Capture the cell that displays the provided text and extract its [x, y] central coordinate. 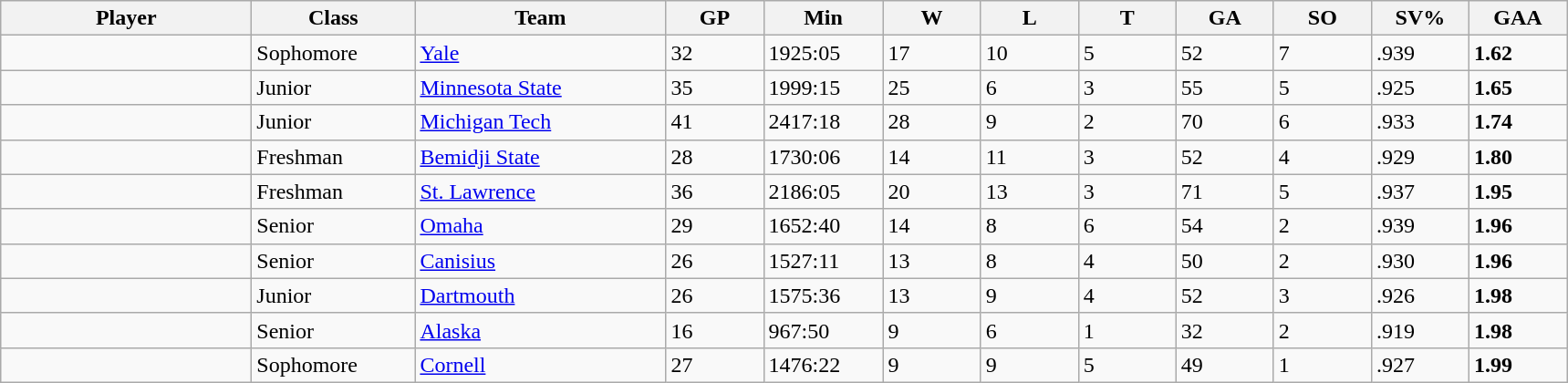
SO [1323, 18]
71 [1224, 191]
Minnesota State [540, 88]
70 [1224, 122]
1575:36 [823, 295]
1652:40 [823, 226]
St. Lawrence [540, 191]
.937 [1419, 191]
Class [334, 18]
7 [1323, 53]
.930 [1419, 261]
967:50 [823, 330]
SV% [1419, 18]
41 [715, 122]
Canisius [540, 261]
Yale [540, 53]
Bemidji State [540, 157]
1.99 [1518, 365]
GAA [1518, 18]
Cornell [540, 365]
.929 [1419, 157]
GA [1224, 18]
1999:15 [823, 88]
35 [715, 88]
L [1029, 18]
1.95 [1518, 191]
29 [715, 226]
.919 [1419, 330]
1730:06 [823, 157]
50 [1224, 261]
55 [1224, 88]
1527:11 [823, 261]
Player [126, 18]
54 [1224, 226]
.933 [1419, 122]
Min [823, 18]
.925 [1419, 88]
16 [715, 330]
GP [715, 18]
25 [932, 88]
36 [715, 191]
1.80 [1518, 157]
49 [1224, 365]
17 [932, 53]
Omaha [540, 226]
1.65 [1518, 88]
1476:22 [823, 365]
2186:05 [823, 191]
W [932, 18]
2417:18 [823, 122]
10 [1029, 53]
1925:05 [823, 53]
Dartmouth [540, 295]
20 [932, 191]
11 [1029, 157]
Michigan Tech [540, 122]
.927 [1419, 365]
.926 [1419, 295]
27 [715, 365]
1.62 [1518, 53]
Team [540, 18]
Alaska [540, 330]
1.74 [1518, 122]
T [1127, 18]
